Search for the cell housing the specified text and yield its [x, y] center coordinate. 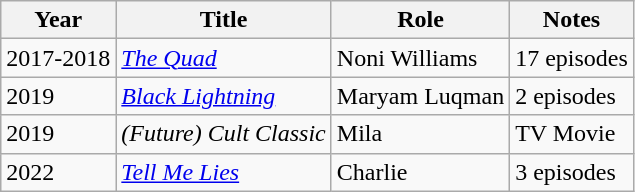
(Future) Cult Classic [224, 134]
Title [224, 20]
Notes [572, 20]
Year [58, 20]
Tell Me Lies [224, 172]
2017-2018 [58, 58]
TV Movie [572, 134]
The Quad [224, 58]
17 episodes [572, 58]
Black Lightning [224, 96]
Charlie [420, 172]
Noni Williams [420, 58]
Maryam Luqman [420, 96]
Mila [420, 134]
2 episodes [572, 96]
2022 [58, 172]
3 episodes [572, 172]
Role [420, 20]
